Return the (x, y) coordinate for the center point of the cell that contains the specified text.  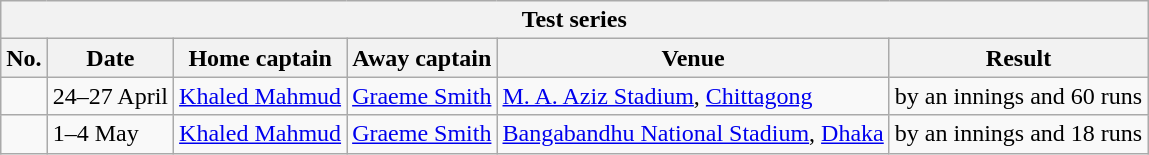
Away captain (422, 58)
1–4 May (110, 134)
Home captain (260, 58)
Result (1018, 58)
by an innings and 60 runs (1018, 96)
No. (24, 58)
Date (110, 58)
Bangabandhu National Stadium, Dhaka (693, 134)
Venue (693, 58)
Test series (574, 20)
M. A. Aziz Stadium, Chittagong (693, 96)
by an innings and 18 runs (1018, 134)
24–27 April (110, 96)
